Return the (x, y) coordinate for the center point of the cell that contains the specified text.  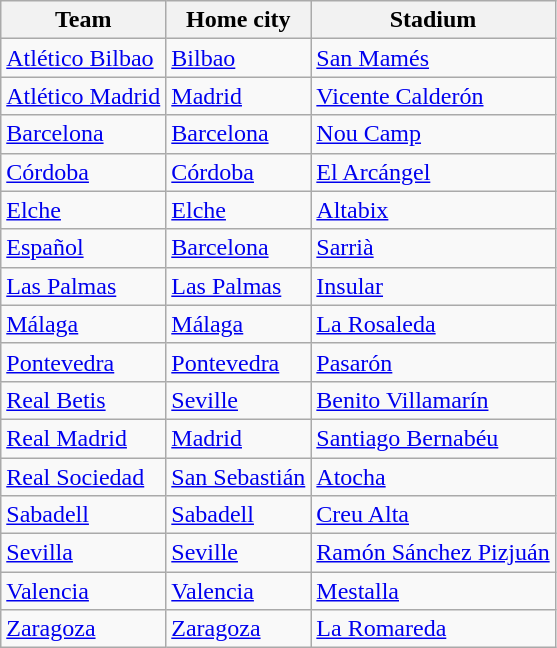
Team (84, 20)
Real Betis (84, 400)
Creu Alta (433, 515)
Sarrià (433, 248)
Real Madrid (84, 438)
Vicente Calderón (433, 96)
Ramón Sánchez Pizjuán (433, 553)
Real Sociedad (84, 477)
Atlético Madrid (84, 96)
San Mamés (433, 58)
Atlético Bilbao (84, 58)
Sevilla (84, 553)
Bilbao (238, 58)
La Romareda (433, 629)
Español (84, 248)
El Arcángel (433, 172)
Pasarón (433, 362)
Altabix (433, 210)
San Sebastián (238, 477)
Insular (433, 286)
Mestalla (433, 591)
Benito Villamarín (433, 400)
Nou Camp (433, 134)
Santiago Bernabéu (433, 438)
La Rosaleda (433, 324)
Atocha (433, 477)
Stadium (433, 20)
Home city (238, 20)
